For the text-containing cell, return its midpoint in (X, Y) coordinate format. 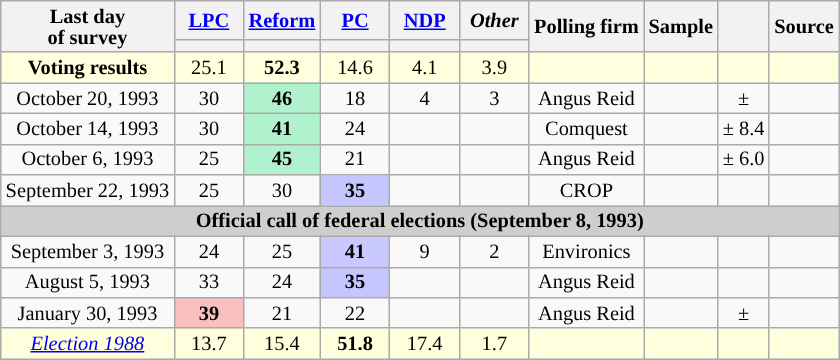
Other (495, 20)
Polling firm (586, 26)
Last day of survey (88, 26)
NDP (425, 20)
51.8 (355, 344)
25.1 (209, 68)
3.9 (495, 68)
Reform (282, 20)
17.4 (425, 344)
4 (425, 98)
18 (355, 98)
January 30, 1993 (88, 312)
3 (495, 98)
October 14, 1993 (88, 128)
9 (425, 252)
Environics (586, 252)
September 3, 1993 (88, 252)
45 (282, 160)
33 (209, 282)
± 8.4 (744, 128)
CROP (586, 190)
August 5, 1993 (88, 282)
4.1 (425, 68)
Official call of federal elections (September 8, 1993) (420, 220)
39 (209, 312)
15.4 (282, 344)
LPC (209, 20)
13.7 (209, 344)
October 20, 1993 (88, 98)
PC (355, 20)
Voting results (88, 68)
52.3 (282, 68)
2 (495, 252)
Election 1988 (88, 344)
Sample (681, 26)
22 (355, 312)
Comquest (586, 128)
October 6, 1993 (88, 160)
1.7 (495, 344)
14.6 (355, 68)
46 (282, 98)
Source (804, 26)
September 22, 1993 (88, 190)
± 6.0 (744, 160)
